Detect which cell encompasses the target text, then output its (x, y) center coordinate. 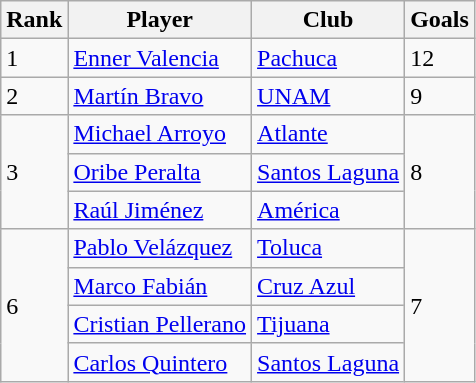
Rank (34, 20)
8 (440, 172)
6 (34, 305)
Cristian Pellerano (160, 324)
12 (440, 58)
Carlos Quintero (160, 362)
7 (440, 305)
Player (160, 20)
Pachuca (328, 58)
América (328, 210)
Tijuana (328, 324)
UNAM (328, 96)
Cruz Azul (328, 286)
1 (34, 58)
Toluca (328, 248)
Martín Bravo (160, 96)
Michael Arroyo (160, 134)
Pablo Velázquez (160, 248)
2 (34, 96)
3 (34, 172)
Club (328, 20)
Oribe Peralta (160, 172)
Goals (440, 20)
Marco Fabián (160, 286)
Raúl Jiménez (160, 210)
Atlante (328, 134)
9 (440, 96)
Enner Valencia (160, 58)
